Extract the [X, Y] coordinate from the center of the cell holding the provided text.  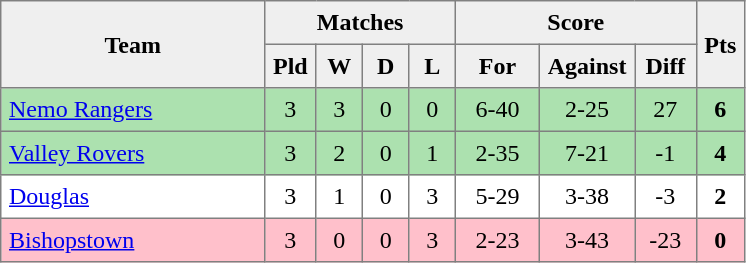
Douglas [133, 197]
2-25 [586, 110]
Pts [720, 44]
3-38 [586, 197]
7-21 [586, 153]
27 [666, 110]
Diff [666, 66]
W [339, 66]
-1 [666, 153]
Score [576, 23]
Bishopstown [133, 240]
3-43 [586, 240]
4 [720, 153]
Valley Rovers [133, 153]
Nemo Rangers [133, 110]
6 [720, 110]
Against [586, 66]
Team [133, 44]
Pld [290, 66]
Matches [360, 23]
For [497, 66]
-23 [666, 240]
2-23 [497, 240]
6-40 [497, 110]
5-29 [497, 197]
D [385, 66]
-3 [666, 197]
2-35 [497, 153]
L [432, 66]
